Capture the cell that displays the provided text and extract its (X, Y) central coordinate. 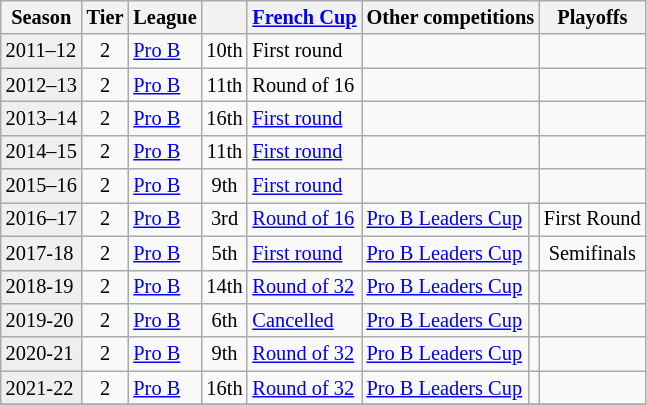
2013–14 (42, 118)
2011–12 (42, 51)
2012–13 (42, 85)
2014–15 (42, 152)
Cancelled (304, 320)
Semifinals (592, 253)
Other competitions (450, 17)
First Round (592, 219)
2020-21 (42, 354)
Season (42, 17)
10th (225, 51)
2017-18 (42, 253)
14th (225, 287)
French Cup (304, 17)
2021-22 (42, 388)
Tier (106, 17)
2018-19 (42, 287)
6th (225, 320)
2015–16 (42, 186)
2016–17 (42, 219)
League (164, 17)
5th (225, 253)
2019-20 (42, 320)
3rd (225, 219)
Playoffs (592, 17)
